Search for the cell housing the specified text and yield its [X, Y] center coordinate. 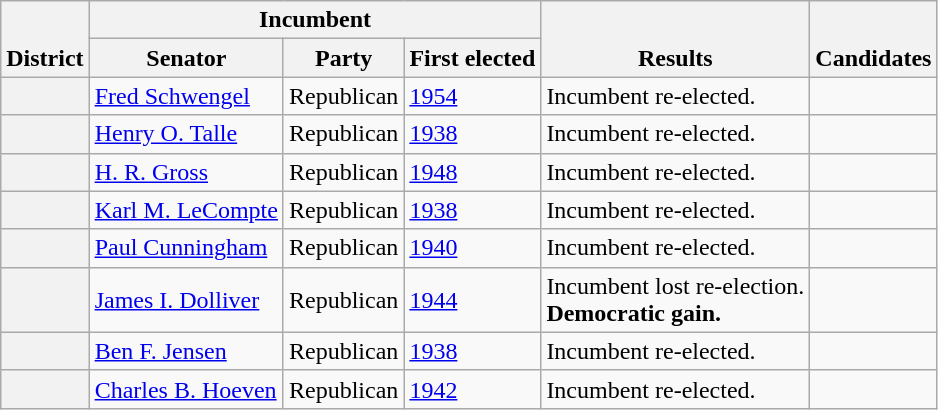
District [45, 39]
Senator [186, 58]
Results [676, 39]
1948 [472, 172]
1942 [472, 389]
Paul Cunningham [186, 248]
1954 [472, 96]
1944 [472, 300]
Party [343, 58]
1940 [472, 248]
Karl M. LeCompte [186, 210]
Incumbent [315, 20]
Candidates [874, 39]
Charles B. Hoeven [186, 389]
James I. Dolliver [186, 300]
Fred Schwengel [186, 96]
First elected [472, 58]
Henry O. Talle [186, 134]
Incumbent lost re-election.Democratic gain. [676, 300]
H. R. Gross [186, 172]
Ben F. Jensen [186, 351]
